Locate the cell with the specified text and output its (X, Y) center coordinate. 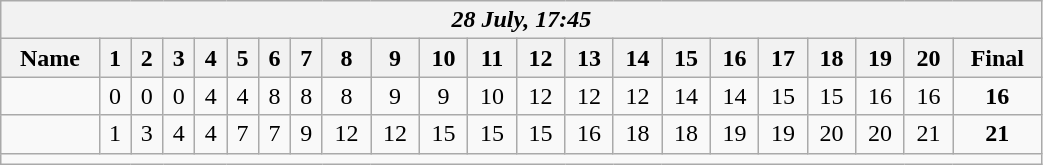
11 (492, 58)
Final (998, 58)
Name (50, 58)
17 (783, 58)
28 July, 17:45 (522, 20)
2 (147, 58)
13 (589, 58)
5 (243, 58)
6 (275, 58)
